Determine the [X, Y] coordinate at the center of the cell enclosing the given text.  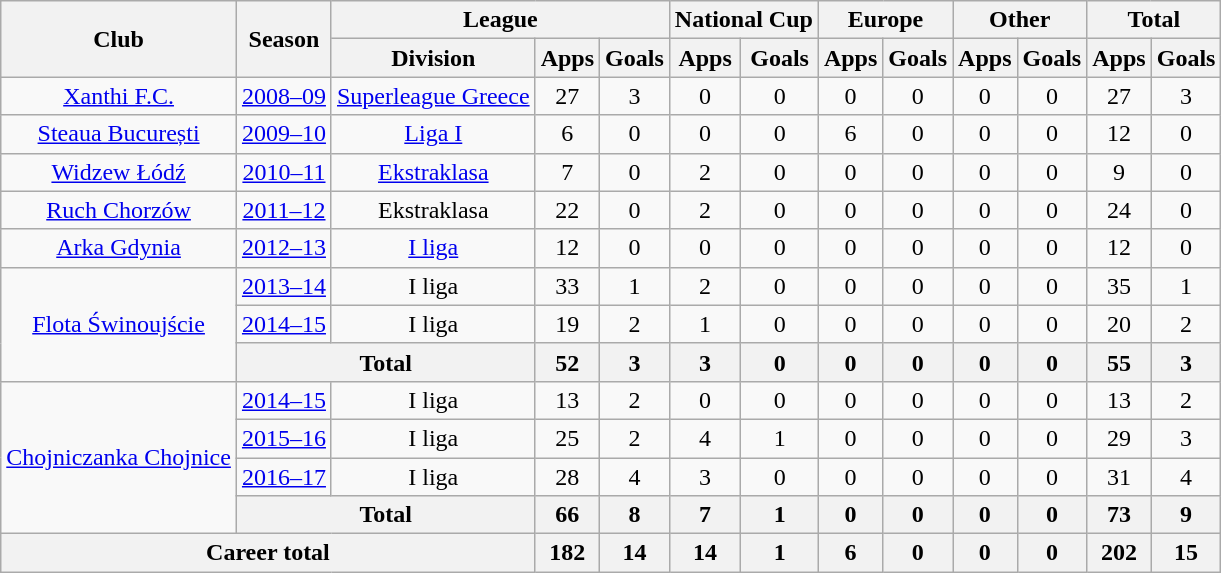
66 [567, 515]
25 [567, 438]
2010–11 [284, 172]
Chojniczanka Chojnice [119, 457]
2016–17 [284, 477]
20 [1119, 324]
55 [1119, 362]
Career total [268, 553]
Widzew Łódź [119, 172]
Ruch Chorzów [119, 210]
182 [567, 553]
73 [1119, 515]
Arka Gdynia [119, 248]
Europe [885, 20]
2013–14 [284, 286]
League [500, 20]
Liga I [433, 134]
33 [567, 286]
24 [1119, 210]
Division [433, 58]
19 [567, 324]
28 [567, 477]
Other [1020, 20]
29 [1119, 438]
8 [635, 515]
2009–10 [284, 134]
Steaua București [119, 134]
Xanthi F.C. [119, 96]
2015–16 [284, 438]
52 [567, 362]
35 [1119, 286]
2012–13 [284, 248]
Club [119, 39]
2011–12 [284, 210]
2008–09 [284, 96]
22 [567, 210]
Season [284, 39]
15 [1186, 553]
Superleague Greece [433, 96]
202 [1119, 553]
31 [1119, 477]
National Cup [744, 20]
Flota Świnoujście [119, 324]
